Identify which cell holds the provided text, then report its [x, y] central coordinate. 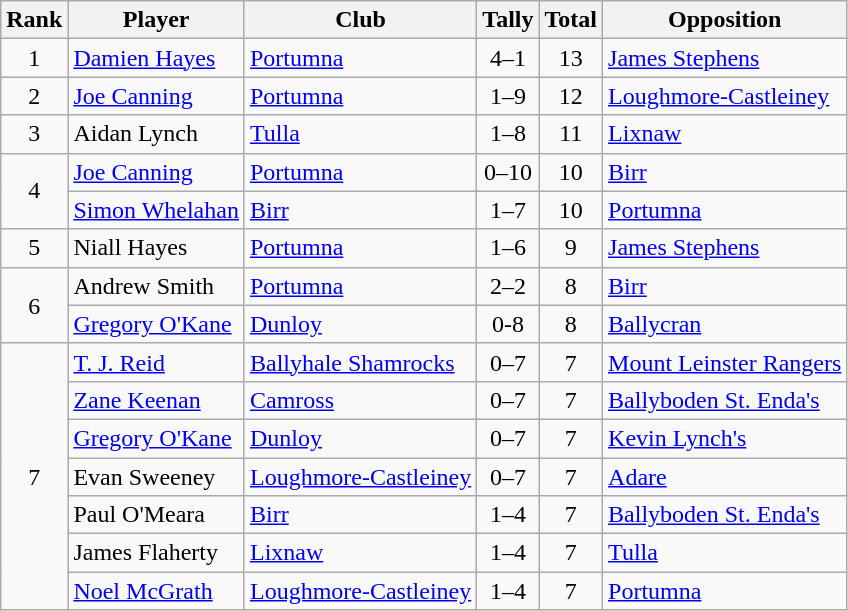
0-8 [508, 324]
Damien Hayes [156, 58]
6 [34, 305]
Ballycran [725, 324]
Niall Hayes [156, 248]
Ballyhale Shamrocks [360, 362]
5 [34, 248]
13 [571, 58]
Player [156, 20]
1–9 [508, 96]
Paul O'Meara [156, 515]
4 [34, 191]
Mount Leinster Rangers [725, 362]
Opposition [725, 20]
1 [34, 58]
4–1 [508, 58]
Total [571, 20]
Zane Keenan [156, 400]
1–7 [508, 210]
James Flaherty [156, 553]
Aidan Lynch [156, 134]
Kevin Lynch's [725, 438]
9 [571, 248]
11 [571, 134]
1–8 [508, 134]
Adare [725, 477]
Rank [34, 20]
Noel McGrath [156, 591]
12 [571, 96]
Tally [508, 20]
2–2 [508, 286]
3 [34, 134]
Camross [360, 400]
0–10 [508, 172]
Evan Sweeney [156, 477]
1–6 [508, 248]
Club [360, 20]
2 [34, 96]
T. J. Reid [156, 362]
Andrew Smith [156, 286]
Simon Whelahan [156, 210]
